Scan for the cell matching the given text and deliver its [X, Y] coordinate at center. 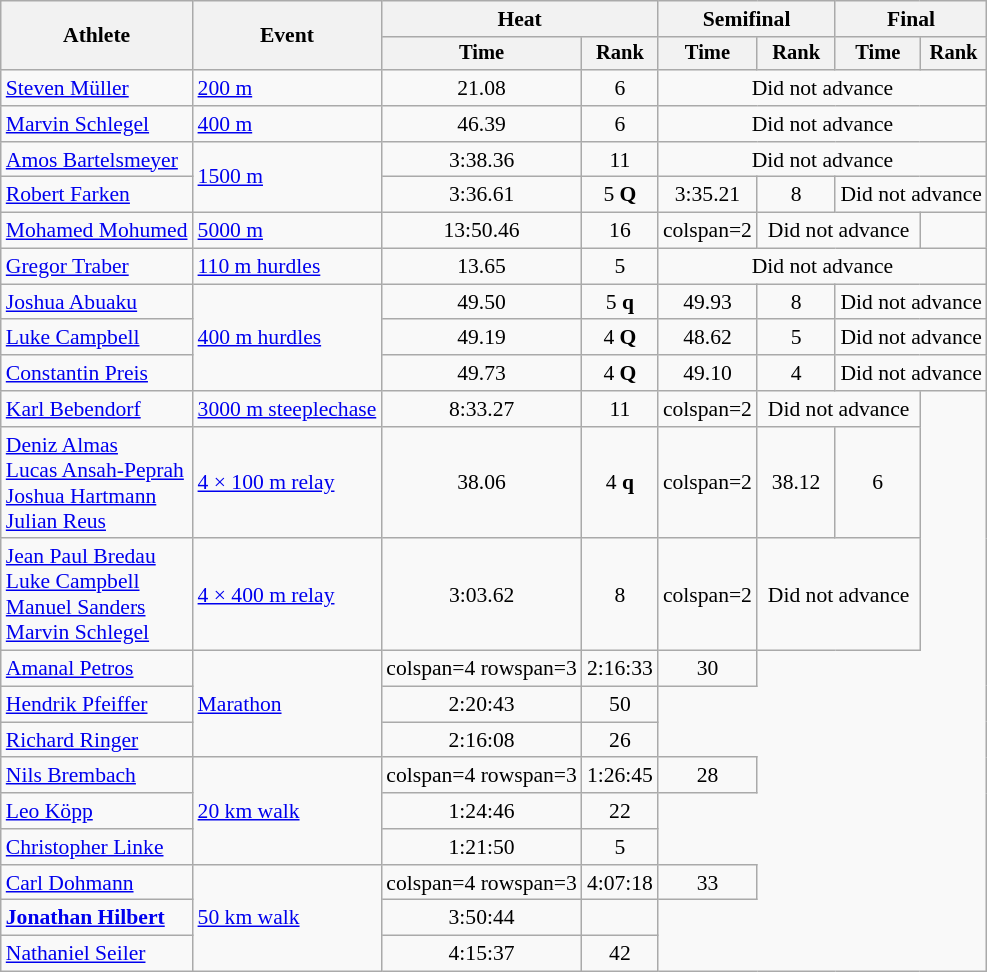
4:07:18 [620, 883]
Amanal Petros [97, 669]
3:38.36 [482, 160]
4 [796, 373]
38.06 [482, 483]
38.12 [796, 483]
3:50:44 [482, 918]
5000 m [288, 231]
Deniz AlmasLucas Ansah-PeprahJoshua HartmannJulian Reus [97, 483]
Marathon [288, 704]
Athlete [97, 36]
Christopher Linke [97, 847]
5 Q [620, 195]
Robert Farken [97, 195]
Nils Brembach [97, 776]
Carl Dohmann [97, 883]
2:20:43 [482, 705]
49.10 [708, 373]
5 q [620, 302]
1:21:50 [482, 847]
2:16:08 [482, 740]
49.93 [708, 302]
3:35.21 [708, 195]
13:50.46 [482, 231]
20 km walk [288, 812]
Amos Bartelsmeyer [97, 160]
400 m [288, 124]
Semifinal [746, 19]
Final [911, 19]
Hendrik Pfeiffer [97, 705]
Steven Müller [97, 88]
48.62 [708, 338]
26 [620, 740]
3:36.61 [482, 195]
4 × 100 m relay [288, 483]
50 [620, 705]
Karl Bebendorf [97, 409]
1:26:45 [620, 776]
Nathaniel Seiler [97, 954]
4 q [620, 483]
13.65 [482, 267]
1:24:46 [482, 811]
Luke Campbell [97, 338]
16 [620, 231]
110 m hurdles [288, 267]
Jean Paul BredauLuke CampbellManuel SandersMarvin Schlegel [97, 595]
1500 m [288, 178]
22 [620, 811]
Gregor Traber [97, 267]
Richard Ringer [97, 740]
Mohamed Mohumed [97, 231]
Event [288, 36]
200 m [288, 88]
3000 m steeplechase [288, 409]
4:15:37 [482, 954]
50 km walk [288, 918]
Constantin Preis [97, 373]
Jonathan Hilbert [97, 918]
2:16:33 [620, 669]
3:03.62 [482, 595]
30 [708, 669]
4 × 400 m relay [288, 595]
400 m hurdles [288, 338]
21.08 [482, 88]
Leo Köpp [97, 811]
49.19 [482, 338]
33 [708, 883]
49.50 [482, 302]
Heat [520, 19]
Joshua Abuaku [97, 302]
49.73 [482, 373]
46.39 [482, 124]
Marvin Schlegel [97, 124]
28 [708, 776]
42 [620, 954]
8:33.27 [482, 409]
